Pinpoint the cell where the given text exists, returning its [X, Y] midpoint coordinate. 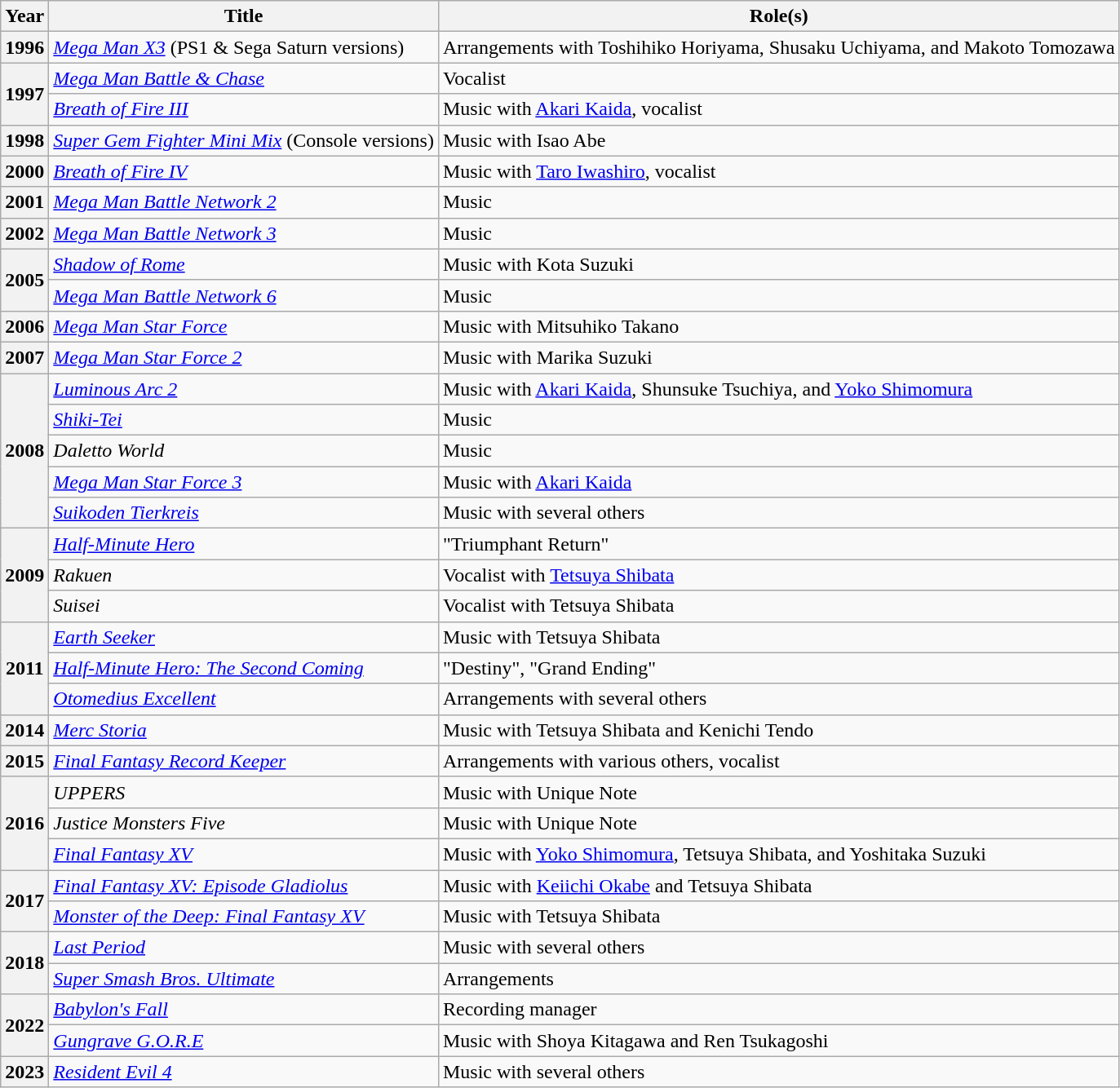
Mega Man Battle Network 2 [244, 202]
Shiki-Tei [244, 420]
Breath of Fire IV [244, 171]
Music with Tetsuya Shibata and Kenichi Tendo [778, 730]
2009 [24, 575]
1998 [24, 140]
Rakuen [244, 575]
Mega Man X3 (PS1 & Sega Saturn versions) [244, 47]
2007 [24, 357]
Mega Man Battle Network 6 [244, 295]
Mega Man Star Force 2 [244, 357]
Otomedius Excellent [244, 699]
2014 [24, 730]
Shadow of Rome [244, 264]
1996 [24, 47]
"Triumphant Return" [778, 544]
Luminous Arc 2 [244, 389]
Music with Isao Abe [778, 140]
Earth Seeker [244, 637]
Suikoden Tierkreis [244, 513]
2002 [24, 233]
Half-Minute Hero [244, 544]
Mega Man Star Force 3 [244, 482]
Music with Keiichi Okabe and Tetsuya Shibata [778, 885]
Music with Akari Kaida, Shunsuke Tsuchiya, and Yoko Shimomura [778, 389]
1997 [24, 94]
Arrangements with several others [778, 699]
2017 [24, 900]
2000 [24, 171]
Music with Kota Suzuki [778, 264]
Arrangements [778, 979]
UPPERS [244, 792]
Final Fantasy Record Keeper [244, 761]
Super Gem Fighter Mini Mix (Console versions) [244, 140]
2022 [24, 1025]
Daletto World [244, 451]
"Destiny", "Grand Ending" [778, 668]
Music with Akari Kaida [778, 482]
Final Fantasy XV: Episode Gladiolus [244, 885]
Last Period [244, 948]
Arrangements with Toshihiko Horiyama, Shusaku Uchiyama, and Makoto Tomozawa [778, 47]
Role(s) [778, 16]
Music with Shoya Kitagawa and Ren Tsukagoshi [778, 1041]
Year [24, 16]
Music with Marika Suzuki [778, 357]
Recording manager [778, 1010]
Half-Minute Hero: The Second Coming [244, 668]
2023 [24, 1072]
Music with Mitsuhiko Takano [778, 326]
2008 [24, 451]
Vocalist [778, 78]
Breath of Fire III [244, 109]
Mega Man Battle Network 3 [244, 233]
Resident Evil 4 [244, 1072]
Super Smash Bros. Ultimate [244, 979]
Monster of the Deep: Final Fantasy XV [244, 917]
Babylon's Fall [244, 1010]
2016 [24, 823]
Mega Man Star Force [244, 326]
Music with Taro Iwashiro, vocalist [778, 171]
Music with Yoko Shimomura, Tetsuya Shibata, and Yoshitaka Suzuki [778, 854]
Suisei [244, 606]
2005 [24, 280]
2018 [24, 963]
Title [244, 16]
Justice Monsters Five [244, 823]
2011 [24, 668]
Gungrave G.O.R.E [244, 1041]
Merc Storia [244, 730]
2006 [24, 326]
Mega Man Battle & Chase [244, 78]
Final Fantasy XV [244, 854]
2001 [24, 202]
Music with Akari Kaida, vocalist [778, 109]
2015 [24, 761]
Arrangements with various others, vocalist [778, 761]
